Locate the cell with the specified text and output its (X, Y) center coordinate. 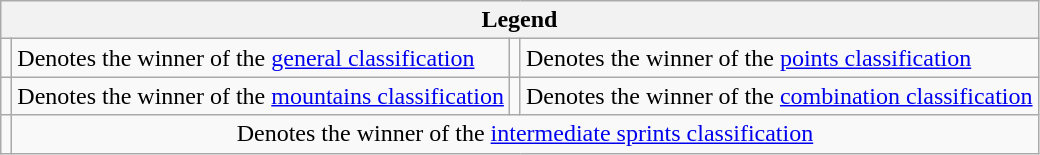
Legend (520, 20)
Denotes the winner of the intermediate sprints classification (525, 134)
Denotes the winner of the combination classification (779, 96)
Denotes the winner of the points classification (779, 58)
Denotes the winner of the general classification (261, 58)
Denotes the winner of the mountains classification (261, 96)
